Identify which cell holds the provided text, then report its (x, y) central coordinate. 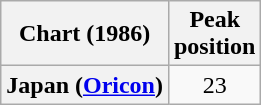
Chart (1986) (85, 34)
23 (214, 85)
Peakposition (214, 34)
Japan (Oricon) (85, 85)
